Locate the cell with the specified text and output its (X, Y) center coordinate. 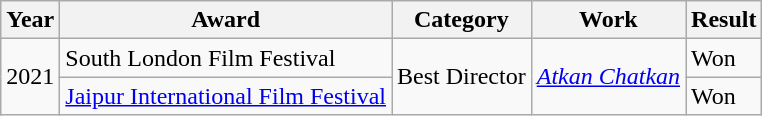
Result (724, 20)
Award (226, 20)
Category (462, 20)
Work (608, 20)
Year (30, 20)
Jaipur International Film Festival (226, 96)
2021 (30, 77)
South London Film Festival (226, 58)
Best Director (462, 77)
Atkan Chatkan (608, 77)
